For the text-containing cell, return its midpoint in (x, y) coordinate format. 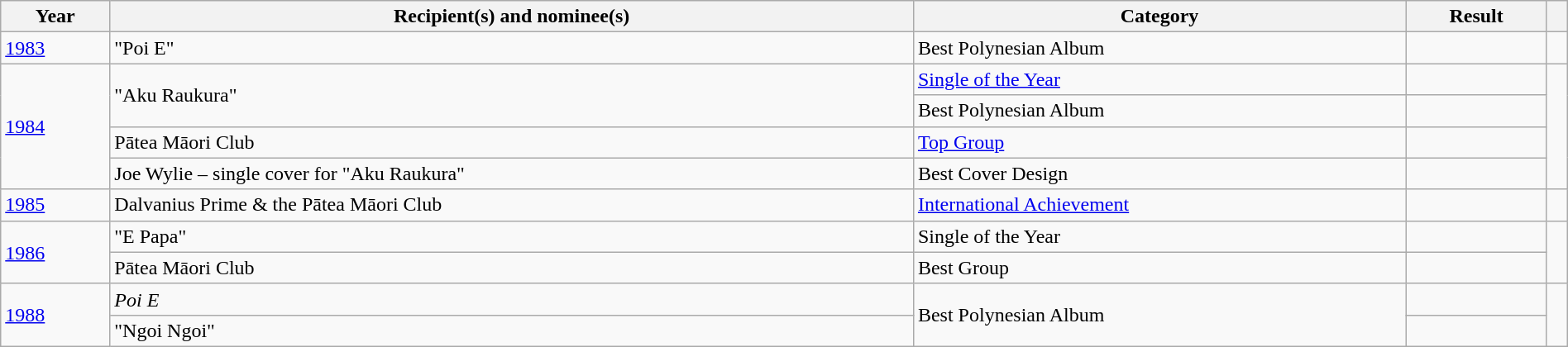
Joe Wylie – single cover for "Aku Raukura" (512, 173)
"Ngoi Ngoi" (512, 330)
Top Group (1159, 142)
Poi E (512, 299)
1986 (55, 252)
Recipient(s) and nominee(s) (512, 17)
Best Group (1159, 268)
1985 (55, 205)
Best Cover Design (1159, 173)
Result (1477, 17)
Dalvanius Prime & the Pātea Māori Club (512, 205)
International Achievement (1159, 205)
1984 (55, 126)
"E Papa" (512, 236)
1983 (55, 48)
Category (1159, 17)
1988 (55, 315)
"Poi E" (512, 48)
"Aku Raukura" (512, 95)
Year (55, 17)
